Detect which cell encompasses the target text, then output its (X, Y) center coordinate. 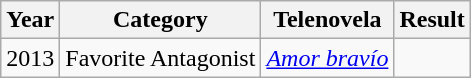
Telenovela (328, 20)
Result (432, 20)
Amor bravío (328, 58)
Favorite Antagonist (160, 58)
Category (160, 20)
2013 (30, 58)
Year (30, 20)
